Locate the cell with the specified text and output its (X, Y) center coordinate. 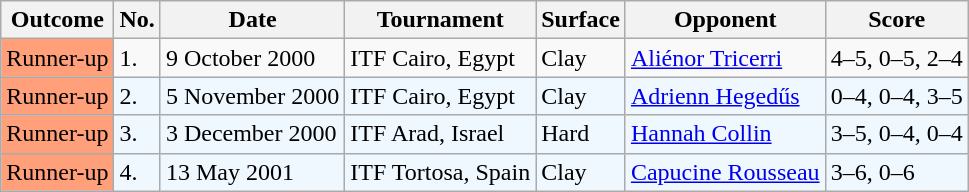
2. (137, 96)
ITF Tortosa, Spain (440, 172)
5 November 2000 (252, 96)
Hard (581, 134)
Outcome (58, 20)
Hannah Collin (725, 134)
Tournament (440, 20)
3. (137, 134)
3–5, 0–4, 0–4 (896, 134)
Aliénor Tricerri (725, 58)
4. (137, 172)
3 December 2000 (252, 134)
Date (252, 20)
13 May 2001 (252, 172)
1. (137, 58)
Capucine Rousseau (725, 172)
Score (896, 20)
Opponent (725, 20)
Adrienn Hegedűs (725, 96)
4–5, 0–5, 2–4 (896, 58)
3–6, 0–6 (896, 172)
No. (137, 20)
ITF Arad, Israel (440, 134)
0–4, 0–4, 3–5 (896, 96)
Surface (581, 20)
9 October 2000 (252, 58)
